From the cell containing the given text, extract its center point as [X, Y] coordinate. 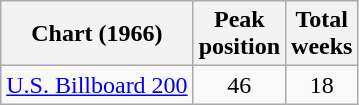
18 [322, 85]
46 [239, 85]
U.S. Billboard 200 [97, 85]
Peakposition [239, 34]
Totalweeks [322, 34]
Chart (1966) [97, 34]
